Detect which cell encompasses the target text, then output its (X, Y) center coordinate. 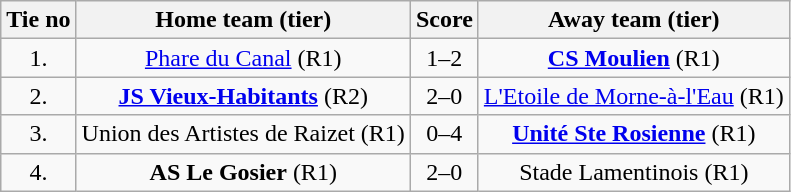
L'Etoile de Morne-à-l'Eau (R1) (634, 96)
Phare du Canal (R1) (243, 58)
0–4 (444, 134)
Tie no (38, 20)
2. (38, 96)
AS Le Gosier (R1) (243, 172)
CS Moulien (R1) (634, 58)
JS Vieux-Habitants (R2) (243, 96)
4. (38, 172)
Score (444, 20)
1–2 (444, 58)
Home team (tier) (243, 20)
Stade Lamentinois (R1) (634, 172)
Union des Artistes de Raizet (R1) (243, 134)
Away team (tier) (634, 20)
3. (38, 134)
1. (38, 58)
Unité Ste Rosienne (R1) (634, 134)
